Output the [x, y] coordinate of the center of the cell containing the given text.  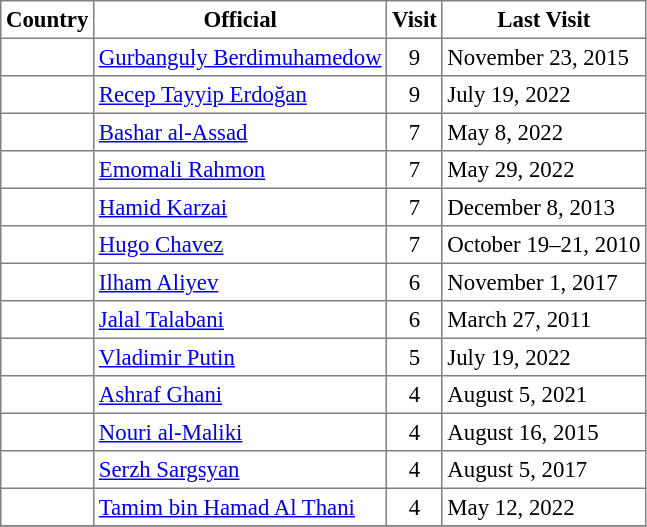
Visit [414, 20]
August 16, 2015 [544, 432]
March 27, 2011 [544, 320]
May 29, 2022 [544, 170]
Emomali Rahmon [240, 170]
Bashar al-Assad [240, 132]
August 5, 2021 [544, 395]
Last Visit [544, 20]
August 5, 2017 [544, 470]
Official [240, 20]
5 [414, 357]
Ilham Aliyev [240, 282]
May 8, 2022 [544, 132]
November 23, 2015 [544, 57]
Country [48, 20]
November 1, 2017 [544, 282]
Jalal Talabani [240, 320]
October 19–21, 2010 [544, 245]
Hamid Karzai [240, 207]
Serzh Sargsyan [240, 470]
May 12, 2022 [544, 507]
Recep Tayyip Erdoğan [240, 95]
Vladimir Putin [240, 357]
Gurbanguly Berdimuhamedow [240, 57]
Hugo Chavez [240, 245]
Nouri al-Maliki [240, 432]
Ashraf Ghani [240, 395]
December 8, 2013 [544, 207]
Tamim bin Hamad Al Thani [240, 507]
